Identify which cell holds the provided text, then report its (X, Y) central coordinate. 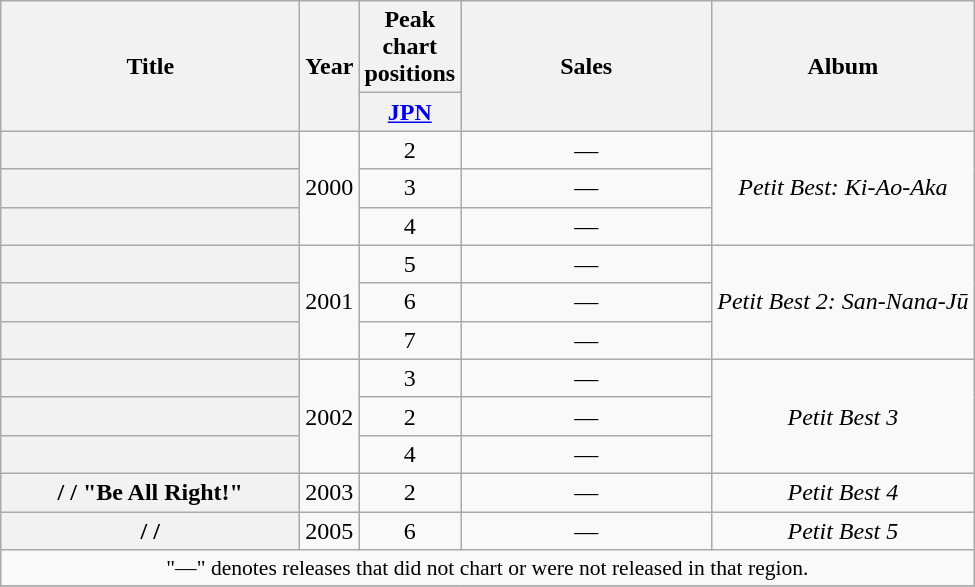
Petit Best 2: San-Nana-Jū (843, 302)
Petit Best 3 (843, 416)
2000 (330, 188)
Year (330, 66)
Petit Best 5 (843, 531)
Album (843, 66)
Title (150, 66)
/ / "Be All Right!" (150, 492)
"—" denotes releases that did not chart or were not released in that region. (488, 568)
7 (410, 340)
2001 (330, 302)
Peak chart positions (410, 47)
Sales (586, 66)
2002 (330, 416)
2003 (330, 492)
Petit Best: Ki-Ao-Aka (843, 188)
Petit Best 4 (843, 492)
JPN (410, 112)
2005 (330, 531)
5 (410, 264)
/ / (150, 531)
